From the cell containing the given text, extract its center point as (X, Y) coordinate. 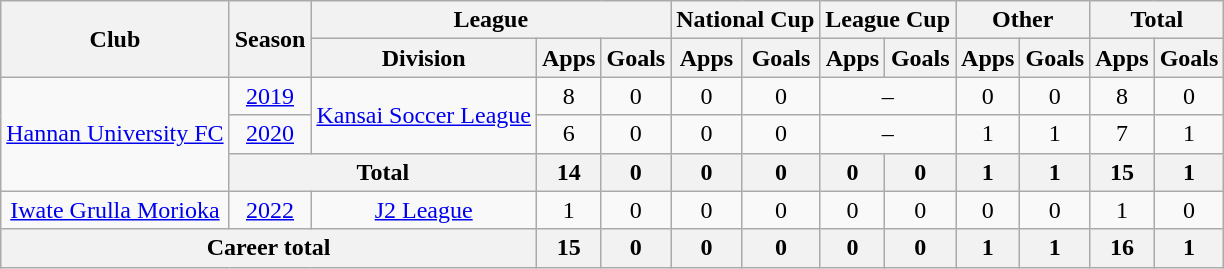
Iwate Grulla Morioka (115, 210)
Division (424, 58)
Kansai Soccer League (424, 115)
Career total (269, 248)
16 (1122, 248)
2019 (270, 96)
2020 (270, 134)
7 (1122, 134)
14 (569, 172)
J2 League (424, 210)
National Cup (746, 20)
Other (1023, 20)
2022 (270, 210)
Club (115, 39)
League Cup (888, 20)
Season (270, 39)
Hannan University FC (115, 134)
League (491, 20)
6 (569, 134)
